Pinpoint the cell where the given text exists, returning its (x, y) midpoint coordinate. 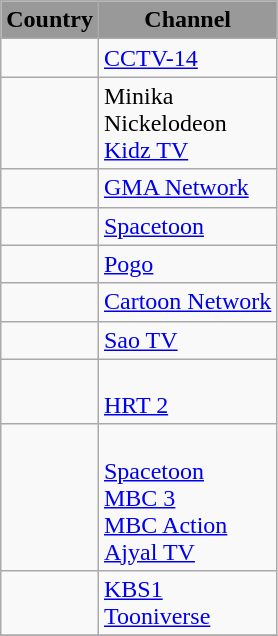
SpacetoonMBC 3MBC ActionAjyal TV (187, 497)
Spacetoon (187, 226)
Country (50, 20)
HRT 2 (187, 392)
Sao TV (187, 340)
MinikaNickelodeonKidz TV (187, 123)
Pogo (187, 264)
GMA Network (187, 188)
CCTV-14 (187, 58)
Cartoon Network (187, 302)
KBS1Tooniverse (187, 602)
Channel (187, 20)
